Capture the cell that displays the provided text and extract its [X, Y] central coordinate. 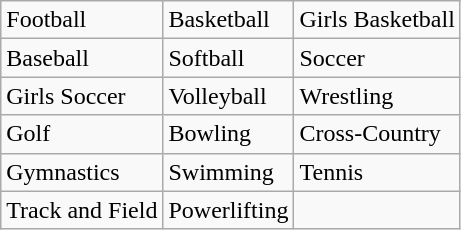
Soccer [377, 58]
Softball [228, 58]
Gymnastics [82, 172]
Wrestling [377, 96]
Golf [82, 134]
Bowling [228, 134]
Track and Field [82, 210]
Volleyball [228, 96]
Cross-Country [377, 134]
Tennis [377, 172]
Girls Basketball [377, 20]
Girls Soccer [82, 96]
Swimming [228, 172]
Powerlifting [228, 210]
Basketball [228, 20]
Baseball [82, 58]
Football [82, 20]
